Determine the [x, y] coordinate at the center of the cell enclosing the given text.  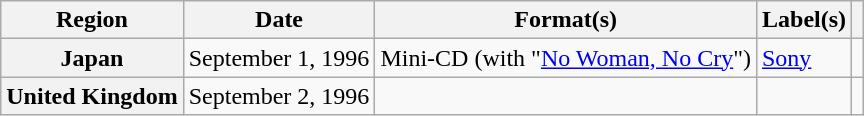
September 1, 1996 [279, 58]
Sony [804, 58]
Format(s) [566, 20]
Label(s) [804, 20]
Mini-CD (with "No Woman, No Cry") [566, 58]
Date [279, 20]
September 2, 1996 [279, 96]
Region [92, 20]
Japan [92, 58]
United Kingdom [92, 96]
